Scan for the cell matching the given text and deliver its (X, Y) coordinate at center. 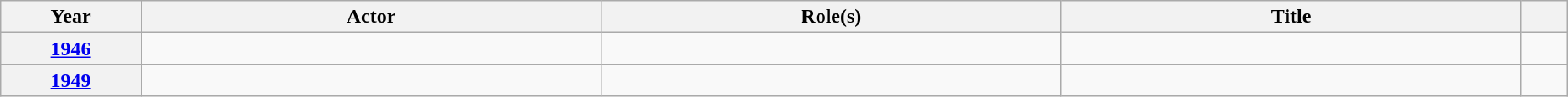
Actor (370, 17)
1949 (71, 80)
Year (71, 17)
Role(s) (831, 17)
Title (1292, 17)
1946 (71, 48)
